Find where the given text appears and provide that cell's center as [x, y] coordinate. 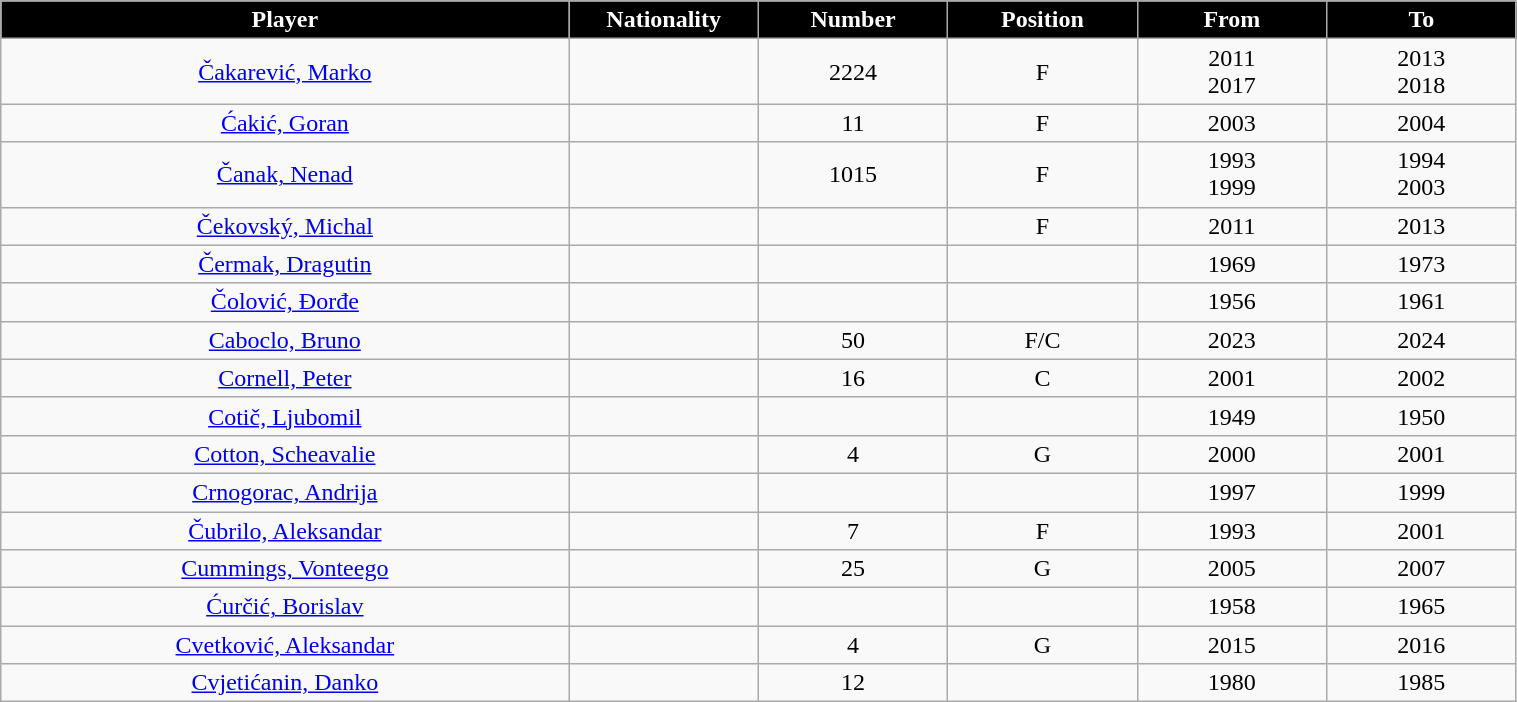
1015 [852, 174]
1973 [1422, 264]
20112017 [1232, 72]
2224 [852, 72]
16 [852, 378]
2016 [1422, 645]
1965 [1422, 607]
12 [852, 683]
19942003 [1422, 174]
2007 [1422, 569]
25 [852, 569]
Cvjetićanin, Danko [285, 683]
1985 [1422, 683]
Čolović, Đorđe [285, 302]
1980 [1232, 683]
Cotton, Scheavalie [285, 454]
2023 [1232, 340]
Ćakić, Goran [285, 123]
2003 [1232, 123]
1958 [1232, 607]
20132018 [1422, 72]
1999 [1422, 492]
Player [285, 20]
F/C [1042, 340]
2024 [1422, 340]
19931999 [1232, 174]
From [1232, 20]
Ćurčić, Borislav [285, 607]
1993 [1232, 531]
1961 [1422, 302]
Čekovský, Michal [285, 226]
Position [1042, 20]
Cornell, Peter [285, 378]
2000 [1232, 454]
50 [852, 340]
7 [852, 531]
2011 [1232, 226]
11 [852, 123]
2015 [1232, 645]
To [1422, 20]
2004 [1422, 123]
Cvetković, Aleksandar [285, 645]
1997 [1232, 492]
Crnogorac, Andrija [285, 492]
1950 [1422, 416]
1956 [1232, 302]
2002 [1422, 378]
2005 [1232, 569]
Cotič, Ljubomil [285, 416]
Čubrilo, Aleksandar [285, 531]
2013 [1422, 226]
1969 [1232, 264]
Cummings, Vonteego [285, 569]
Nationality [664, 20]
1949 [1232, 416]
Čanak, Nenad [285, 174]
C [1042, 378]
Number [852, 20]
Čakarević, Marko [285, 72]
Čermak, Dragutin [285, 264]
Caboclo, Bruno [285, 340]
